Scan for the cell matching the given text and deliver its [X, Y] coordinate at center. 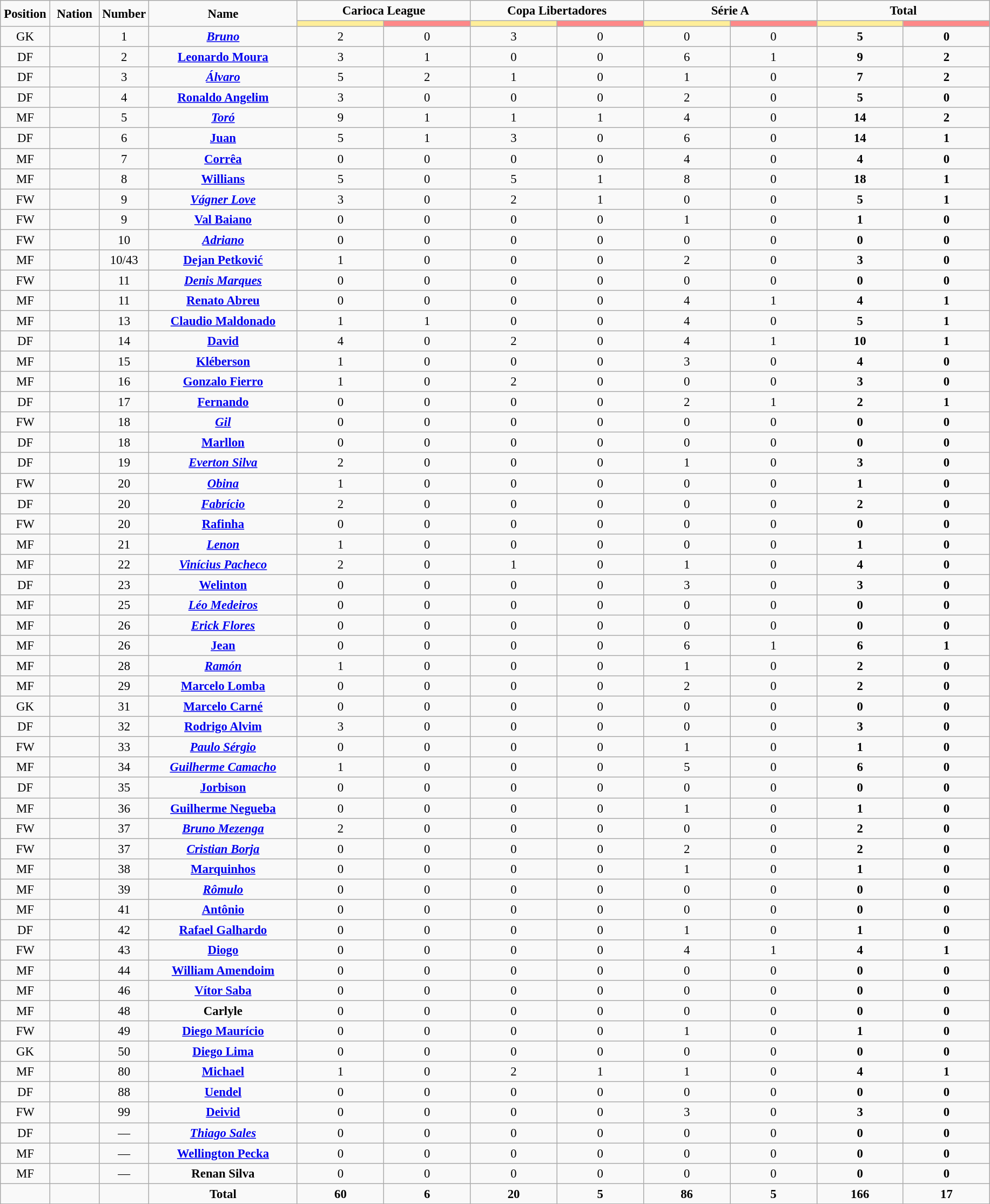
15 [124, 362]
36 [124, 808]
Vágner Love [224, 199]
Diego Lima [224, 1052]
Rafael Galhardo [224, 930]
86 [686, 1194]
Diego Maurício [224, 1031]
Carlyle [224, 1011]
Welinton [224, 585]
Erick Flores [224, 625]
Marcelo Lomba [224, 686]
43 [124, 950]
32 [124, 727]
Copa Libertadores [557, 11]
16 [124, 382]
Val Baiano [224, 219]
13 [124, 321]
166 [860, 1194]
Gonzalo Fierro [224, 382]
Leonardo Moura [224, 57]
21 [124, 544]
Toró [224, 118]
Wellington Pecka [224, 1153]
46 [124, 991]
Denis Marques [224, 280]
50 [124, 1052]
Corrêa [224, 159]
Adriano [224, 240]
Renan Silva [224, 1173]
David [224, 341]
Vítor Saba [224, 991]
Paulo Sérgio [224, 747]
42 [124, 930]
Léo Medeiros [224, 605]
44 [124, 970]
Bruno [224, 37]
Number [124, 13]
Nation [75, 13]
99 [124, 1113]
34 [124, 767]
48 [124, 1011]
39 [124, 889]
Marcelo Carné [224, 707]
Carioca League [383, 11]
80 [124, 1072]
Everton Silva [224, 463]
Name [224, 13]
Álvaro [224, 77]
41 [124, 910]
23 [124, 585]
Vinícius Pacheco [224, 565]
Rômulo [224, 889]
25 [124, 605]
49 [124, 1031]
Lenon [224, 544]
Renato Abreu [224, 301]
35 [124, 788]
60 [340, 1194]
29 [124, 686]
88 [124, 1092]
Uendel [224, 1092]
Gil [224, 422]
Série A [730, 11]
Position [25, 13]
Marllon [224, 443]
Dejan Petković [224, 260]
Juan [224, 138]
Rafinha [224, 524]
William Amendoim [224, 970]
Diogo [224, 950]
Fabrício [224, 504]
Rodrigo Alvim [224, 727]
Deivid [224, 1113]
31 [124, 707]
Jean [224, 646]
28 [124, 666]
Cristian Borja [224, 849]
Marquinhos [224, 869]
Ramón [224, 666]
Bruno Mezenga [224, 828]
19 [124, 463]
Guilherme Negueba [224, 808]
Ronaldo Angelim [224, 98]
Jorbison [224, 788]
Guilherme Camacho [224, 767]
Antônio [224, 910]
22 [124, 565]
Thiago Sales [224, 1133]
Kléberson [224, 362]
Fernando [224, 402]
38 [124, 869]
10/43 [124, 260]
33 [124, 747]
Willians [224, 179]
Obina [224, 483]
Claudio Maldonado [224, 321]
Michael [224, 1072]
